Search for the cell housing the specified text and yield its (x, y) center coordinate. 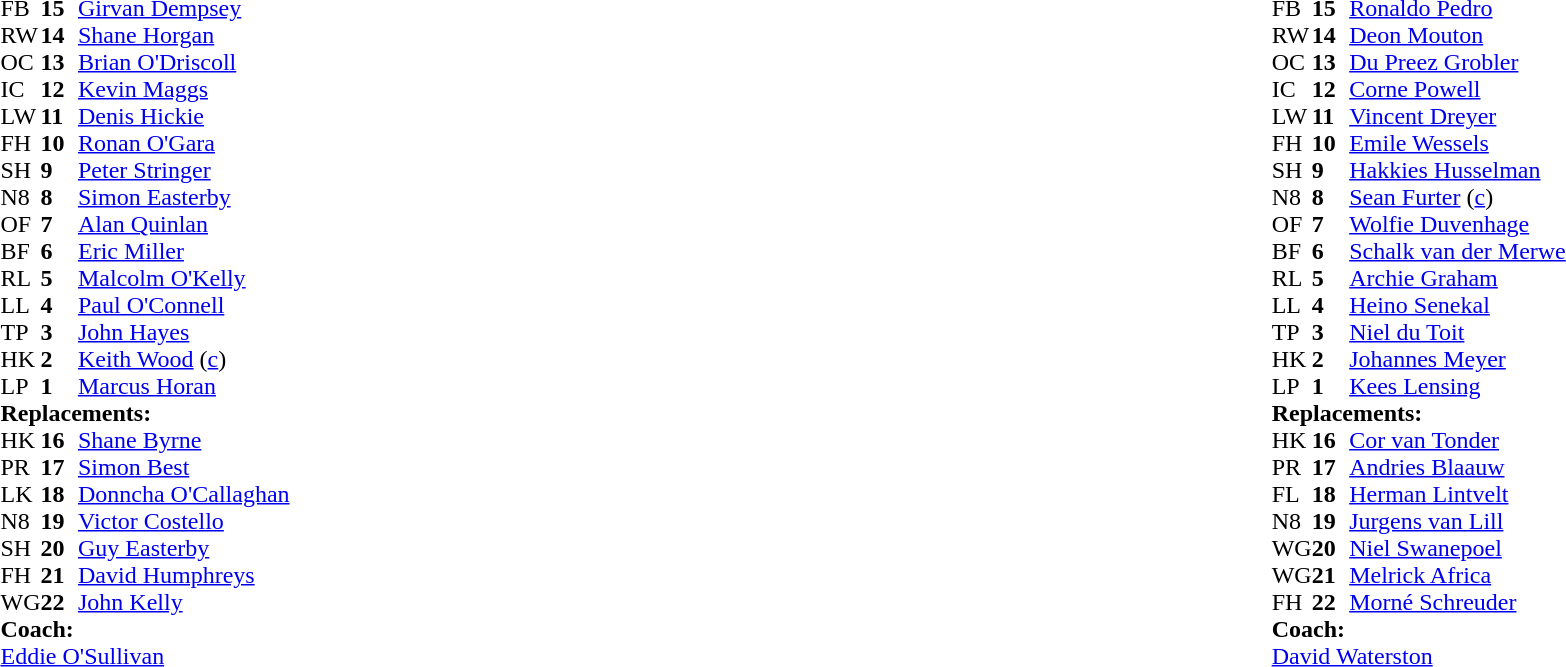
Guy Easterby (184, 548)
Niel Swanepoel (1458, 548)
Denis Hickie (184, 116)
FL (1292, 494)
Peter Stringer (184, 170)
Kees Lensing (1458, 386)
Simon Best (184, 468)
John Kelly (184, 602)
Emile Wessels (1458, 144)
John Hayes (184, 332)
Ronan O'Gara (184, 144)
Marcus Horan (184, 386)
Corne Powell (1458, 90)
Brian O'Driscoll (184, 62)
Andries Blaauw (1458, 468)
Kevin Maggs (184, 90)
Donncha O'Callaghan (184, 494)
Wolfie Duvenhage (1458, 224)
Hakkies Husselman (1458, 170)
Malcolm O'Kelly (184, 278)
Melrick Africa (1458, 576)
Alan Quinlan (184, 224)
Niel du Toit (1458, 332)
Sean Furter (c) (1458, 198)
Johannes Meyer (1458, 360)
Simon Easterby (184, 198)
Archie Graham (1458, 278)
Eric Miller (184, 252)
Deon Mouton (1458, 36)
Shane Byrne (184, 440)
LK (20, 494)
David Humphreys (184, 576)
Herman Lintvelt (1458, 494)
Cor van Tonder (1458, 440)
Jurgens van Lill (1458, 522)
Vincent Dreyer (1458, 116)
Shane Horgan (184, 36)
Paul O'Connell (184, 306)
Heino Senekal (1458, 306)
Victor Costello (184, 522)
Morné Schreuder (1458, 602)
Schalk van der Merwe (1458, 252)
Keith Wood (c) (184, 360)
Du Preez Grobler (1458, 62)
